Determine the [X, Y] coordinate at the center of the cell enclosing the given text.  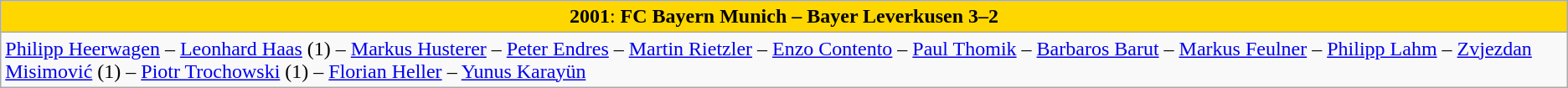
2001: FC Bayern Munich – Bayer Leverkusen 3–2 [784, 17]
